Return (X, Y) of the center of cell containing provided text 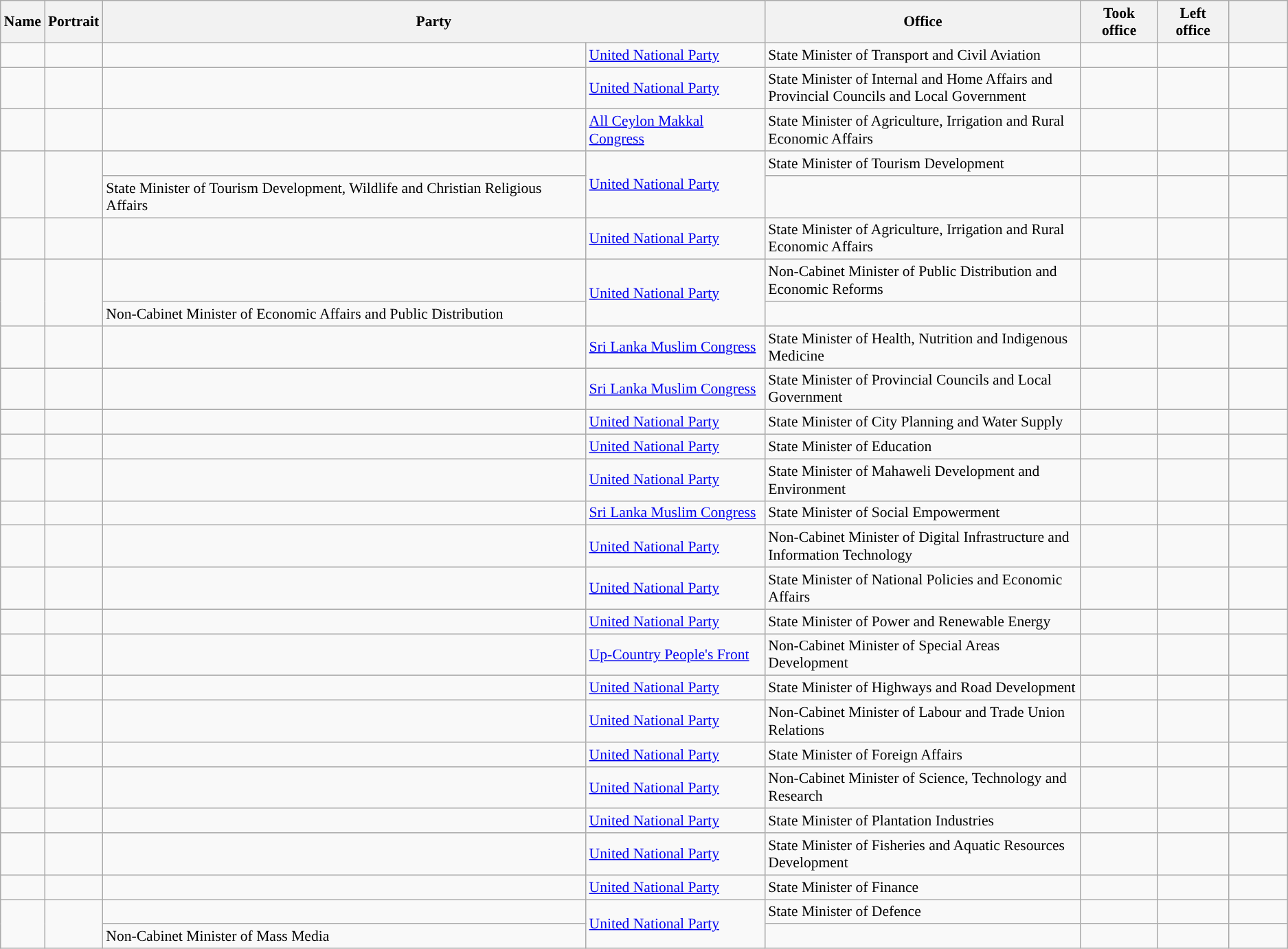
State Minister of National Policies and Economic Affairs (923, 588)
State Minister of Fisheries and Aquatic Resources Development (923, 854)
State Minister of Finance (923, 887)
Non-Cabinet Minister of Science, Technology and Research (923, 787)
Took office (1118, 22)
State Minister of Internal and Home Affairs and Provincial Councils and Local Government (923, 88)
Portrait (74, 22)
State Minister of Highways and Road Development (923, 688)
State Minister of Health, Nutrition and Indigenous Medicine (923, 347)
Non-Cabinet Minister of Special Areas Development (923, 655)
State Minister of Tourism Development, Wildlife and Christian Religious Affairs (343, 196)
State Minister of Education (923, 447)
State Minister of City Planning and Water Supply (923, 422)
State Minister of Foreign Affairs (923, 755)
State Minister of Mahaweli Development and Environment (923, 479)
State Minister of Plantation Industries (923, 821)
State Minister of Social Empowerment (923, 513)
Non-Cabinet Minister of Mass Media (343, 937)
State Minister of Tourism Development (923, 163)
State Minister of Provincial Councils and Local Government (923, 389)
Non-Cabinet Minister of Public Distribution and Economic Reforms (923, 280)
Office (923, 22)
Non-Cabinet Minister of Economic Affairs and Public Distribution (343, 314)
State Minister of Defence (923, 912)
Party (433, 22)
Up-Country People's Front (676, 655)
Non-Cabinet Minister of Digital Infrastructure and Information Technology (923, 547)
State Minister of Power and Renewable Energy (923, 621)
Left office (1193, 22)
Name (23, 22)
State Minister of Transport and Civil Aviation (923, 55)
Non-Cabinet Minister of Labour and Trade Union Relations (923, 721)
All Ceylon Makkal Congress (676, 130)
